Search for the cell housing the specified text and yield its [x, y] center coordinate. 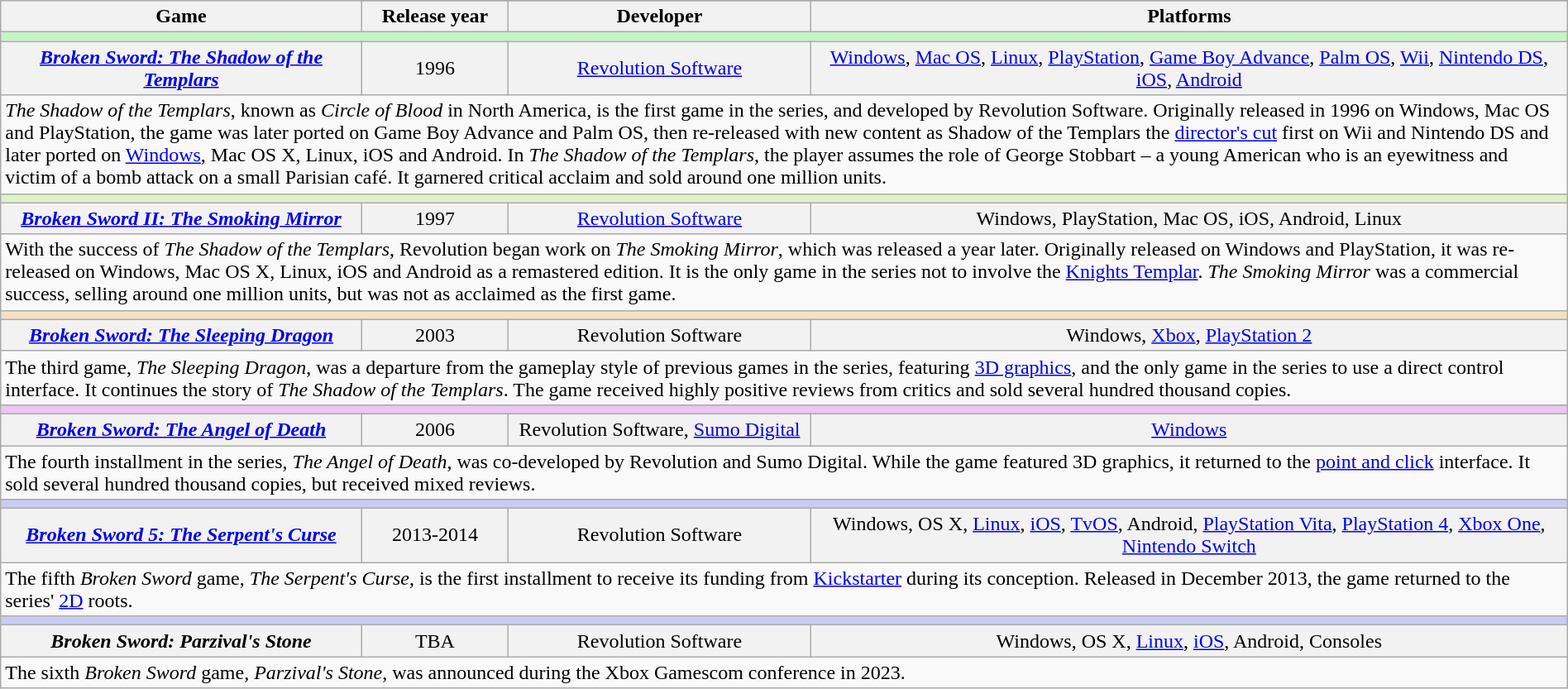
TBA [435, 641]
2003 [435, 335]
Developer [660, 17]
Windows, Mac OS, Linux, PlayStation, Game Boy Advance, Palm OS, Wii, Nintendo DS, iOS, Android [1189, 68]
The sixth Broken Sword game, Parzival's Stone, was announced during the Xbox Gamescom conference in 2023. [784, 672]
Broken Sword: Parzival's Stone [182, 641]
Broken Sword: The Angel of Death [182, 429]
1996 [435, 68]
Windows, PlayStation, Mac OS, iOS, Android, Linux [1189, 218]
Game [182, 17]
1997 [435, 218]
Windows, Xbox, PlayStation 2 [1189, 335]
Revolution Software, Sumo Digital [660, 429]
2006 [435, 429]
Platforms [1189, 17]
Broken Sword II: The Smoking Mirror [182, 218]
2013-2014 [435, 536]
Broken Sword: The Sleeping Dragon [182, 335]
Broken Sword 5: The Serpent's Curse [182, 536]
Broken Sword: The Shadow of the Templars [182, 68]
Release year [435, 17]
Windows, OS X, Linux, iOS, TvOS, Android, PlayStation Vita, PlayStation 4, Xbox One, Nintendo Switch [1189, 536]
Windows [1189, 429]
Windows, OS X, Linux, iOS, Android, Consoles [1189, 641]
